Return the (x, y) coordinate for the center point of the cell that contains the specified text.  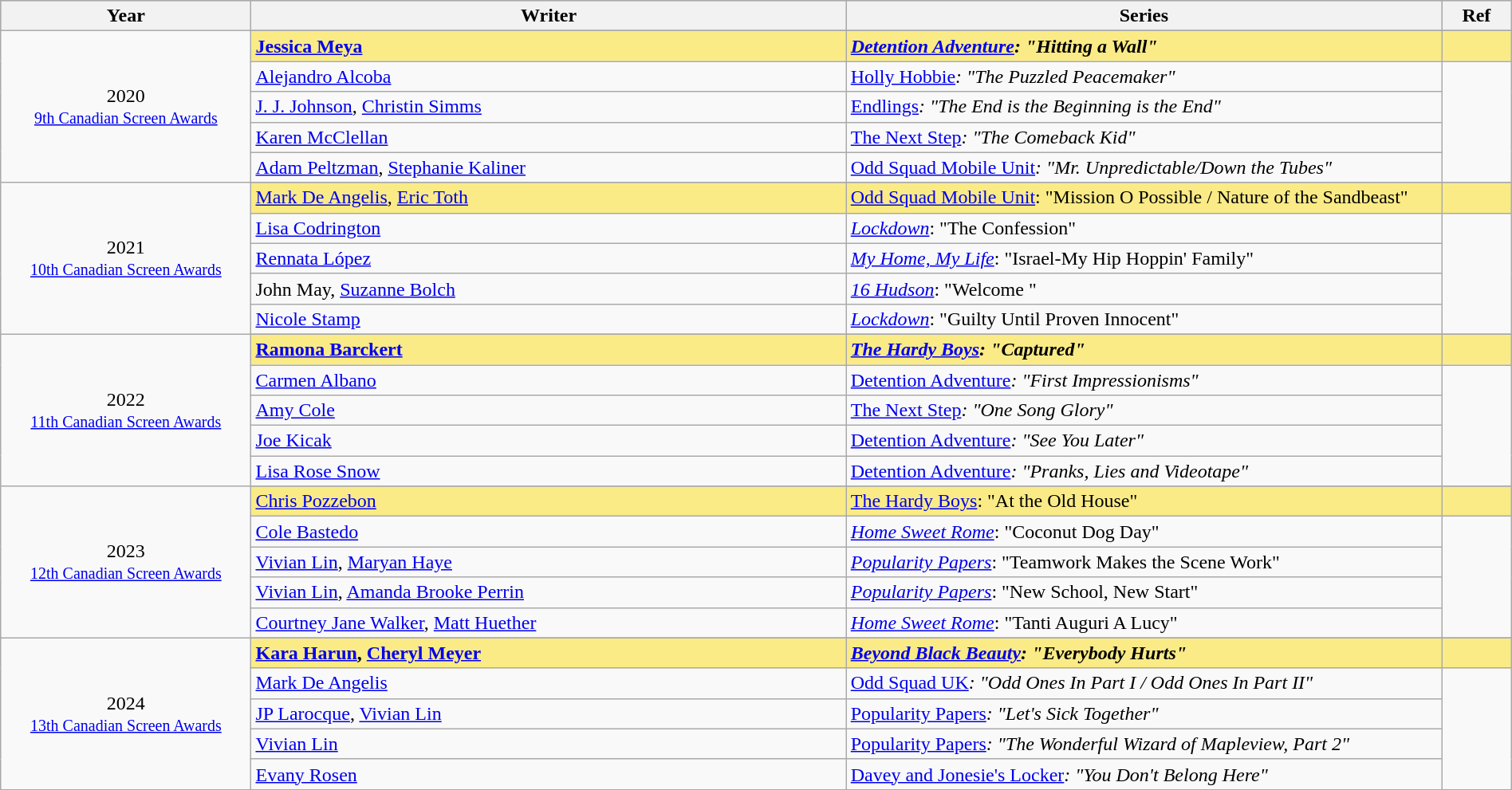
Home Sweet Rome: "Coconut Dog Day" (1144, 532)
Popularity Papers: "The Wonderful Wizard of Mapleview, Part 2" (1144, 744)
2020 9th Canadian Screen Awards (126, 107)
Odd Squad Mobile Unit: "Mr. Unpredictable/Down the Tubes" (1144, 167)
Rennata López (549, 258)
Beyond Black Beauty: "Everybody Hurts" (1144, 653)
Series (1144, 16)
Detention Adventure: "Pranks, Lies and Videotape" (1144, 471)
2021 10th Canadian Screen Awards (126, 258)
Odd Squad UK: "Odd Ones In Part I / Odd Ones In Part II" (1144, 683)
Endlings: "The End is the Beginning is the End" (1144, 107)
Popularity Papers: "Teamwork Makes the Scene Work" (1144, 562)
Vivian Lin, Maryan Haye (549, 562)
Chris Pozzebon (549, 501)
2024 13th Canadian Screen Awards (126, 713)
The Next Step: "The Comeback Kid" (1144, 137)
Mark De Angelis (549, 683)
Lisa Rose Snow (549, 471)
Vivian Lin, Amanda Brooke Perrin (549, 592)
Detention Adventure: "First Impressionisms" (1144, 380)
Evany Rosen (549, 774)
The Next Step: "One Song Glory" (1144, 411)
Home Sweet Rome: "Tanti Auguri A Lucy" (1144, 623)
Detention Adventure: "Hitting a Wall" (1144, 46)
Adam Peltzman, Stephanie Kaliner (549, 167)
Joe Kicak (549, 441)
Year (126, 16)
Vivian Lin (549, 744)
Karen McClellan (549, 137)
JP Larocque, Vivian Lin (549, 713)
John May, Suzanne Bolch (549, 289)
Cole Bastedo (549, 532)
Detention Adventure: "See You Later" (1144, 441)
Popularity Papers: "Let's Sick Together" (1144, 713)
Ref (1477, 16)
Popularity Papers: "New School, New Start" (1144, 592)
Jessica Meya (549, 46)
Mark De Angelis, Eric Toth (549, 198)
Nicole Stamp (549, 319)
Kara Harun, Cheryl Meyer (549, 653)
Courtney Jane Walker, Matt Huether (549, 623)
J. J. Johnson, Christin Simms (549, 107)
The Hardy Boys: "Captured" (1144, 349)
Lisa Codrington (549, 228)
My Home, My Life: "Israel-My Hip Hoppin' Family" (1144, 258)
16 Hudson: "Welcome " (1144, 289)
Holly Hobbie: "The Puzzled Peacemaker" (1144, 77)
Lockdown: "The Confession" (1144, 228)
Amy Cole (549, 411)
2022 11th Canadian Screen Awards (126, 410)
Alejandro Alcoba (549, 77)
2023 12th Canadian Screen Awards (126, 562)
Davey and Jonesie's Locker: "You Don't Belong Here" (1144, 774)
Odd Squad Mobile Unit: "Mission O Possible / Nature of the Sandbeast" (1144, 198)
The Hardy Boys: "At the Old House" (1144, 501)
Lockdown: "Guilty Until Proven Innocent" (1144, 319)
Writer (549, 16)
Ramona Barckert (549, 349)
Carmen Albano (549, 380)
